Capture the cell that displays the provided text and extract its (x, y) central coordinate. 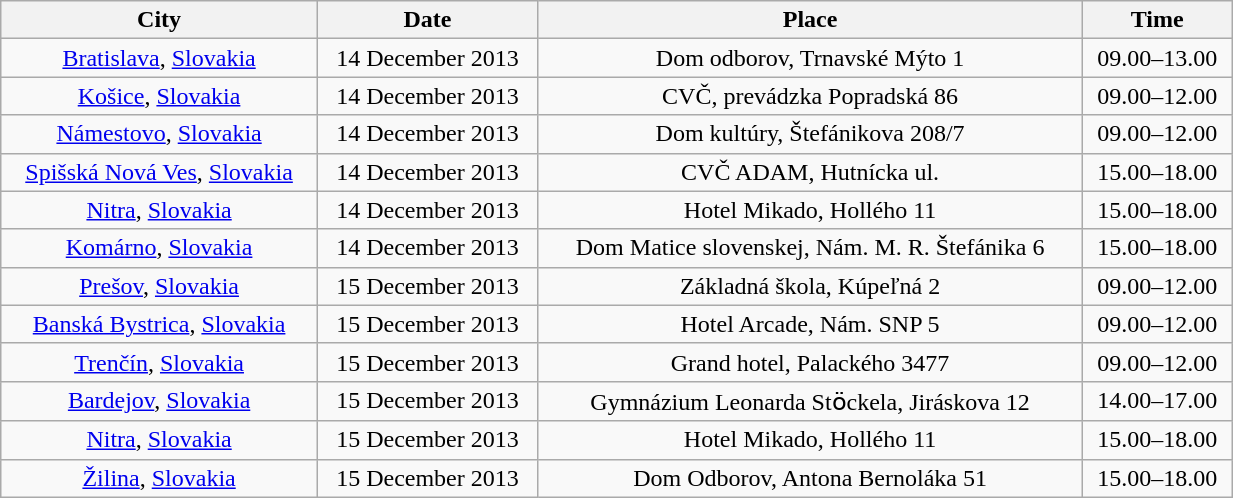
Grand hotel, Palackého 3477 (810, 362)
CVČ, prevádzka Popradská 86 (810, 96)
Gymnázium Leonarda Stӧckela, Jiráskova 12 (810, 401)
Dom Matice slovenskej, Nám. M. R. Štefánika 6 (810, 248)
Komárno, Slovakia (160, 248)
Date (427, 20)
Žilina, Slovakia (160, 478)
14.00–17.00 (1158, 401)
Banská Bystrica, Slovakia (160, 324)
Spišská Nová Ves, Slovakia (160, 172)
Základná škola, Kúpeľná 2 (810, 286)
Trenčín, Slovakia (160, 362)
Prešov, Slovakia (160, 286)
Dom kultúry, Štefánikova 208/7 (810, 134)
Námestovo, Slovakia (160, 134)
Bratislava, Slovakia (160, 58)
09.00–13.00 (1158, 58)
Bardejov, Slovakia (160, 401)
Košice, Slovakia (160, 96)
Dom odborov, Trnavské Mýto 1 (810, 58)
Time (1158, 20)
CVČ ADAM, Hutnícka ul. (810, 172)
Hotel Arcade, Nám. SNP 5 (810, 324)
Dom Odborov, Antona Bernoláka 51 (810, 478)
City (160, 20)
Place (810, 20)
